Extract the (X, Y) coordinate from the center of the cell holding the provided text.  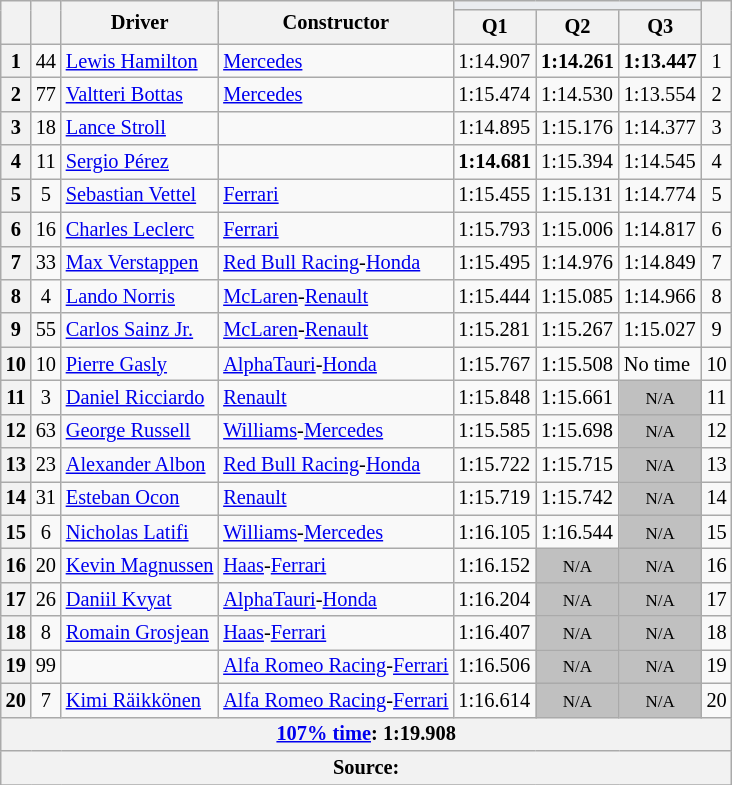
1:16.152 (494, 565)
1:16.544 (578, 532)
Sebastian Vettel (140, 195)
31 (46, 498)
1:15.719 (494, 498)
Carlos Sainz Jr. (140, 330)
1:16.506 (494, 666)
1:15.027 (660, 330)
1:14.817 (660, 229)
Max Verstappen (140, 263)
1:14.966 (660, 296)
1:13.554 (660, 94)
Nicholas Latifi (140, 532)
1:15.444 (494, 296)
Lando Norris (140, 296)
1:14.895 (494, 128)
1:15.394 (578, 162)
1:15.715 (578, 465)
63 (46, 431)
Charles Leclerc (140, 229)
Q2 (578, 27)
1:15.585 (494, 431)
Daniel Ricciardo (140, 397)
23 (46, 465)
Daniil Kvyat (140, 599)
1:15.767 (494, 364)
1:15.176 (578, 128)
1:14.976 (578, 263)
1:14.530 (578, 94)
1:16.407 (494, 633)
1:15.006 (578, 229)
1:14.261 (578, 61)
1:15.848 (494, 397)
1:16.105 (494, 532)
1:14.377 (660, 128)
Pierre Gasly (140, 364)
1:15.085 (578, 296)
Sergio Pérez (140, 162)
77 (46, 94)
Esteban Ocon (140, 498)
George Russell (140, 431)
Constructor (336, 22)
1:15.508 (578, 364)
Valtteri Bottas (140, 94)
Q1 (494, 27)
1:15.455 (494, 195)
1:14.545 (660, 162)
1:14.907 (494, 61)
Source: (366, 767)
1:15.267 (578, 330)
1:15.661 (578, 397)
1:15.281 (494, 330)
99 (46, 666)
1:14.849 (660, 263)
Q3 (660, 27)
107% time: 1:19.908 (366, 734)
Driver (140, 22)
Lance Stroll (140, 128)
1:16.614 (494, 700)
26 (46, 599)
1:15.698 (578, 431)
1:15.793 (494, 229)
1:14.681 (494, 162)
Alexander Albon (140, 465)
1:15.474 (494, 94)
33 (46, 263)
Lewis Hamilton (140, 61)
44 (46, 61)
Romain Grosjean (140, 633)
1:15.131 (578, 195)
55 (46, 330)
1:16.204 (494, 599)
1:15.742 (578, 498)
1:13.447 (660, 61)
No time (660, 364)
1:15.722 (494, 465)
1:15.495 (494, 263)
Kevin Magnussen (140, 565)
1:14.774 (660, 195)
Kimi Räikkönen (140, 700)
